Scan for the cell matching the given text and deliver its (X, Y) coordinate at center. 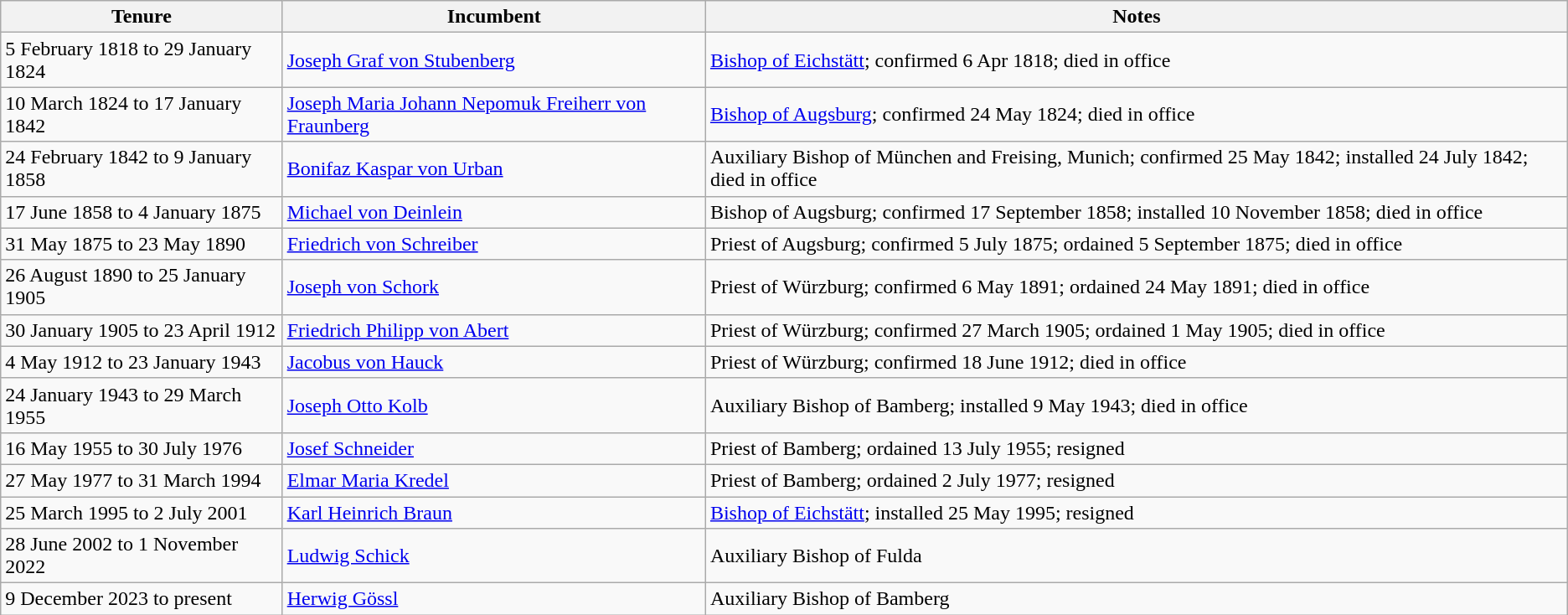
Joseph Otto Kolb (494, 406)
Auxiliary Bishop of Bamberg (1136, 599)
Incumbent (494, 17)
25 March 1995 to 2 July 2001 (142, 512)
Joseph Maria Johann Nepomuk Freiherr von Fraunberg (494, 114)
Michael von Deinlein (494, 212)
28 June 2002 to 1 November 2022 (142, 556)
Karl Heinrich Braun (494, 512)
16 May 1955 to 30 July 1976 (142, 448)
Priest of Bamberg; ordained 13 July 1955; resigned (1136, 448)
Priest of Würzburg; confirmed 6 May 1891; ordained 24 May 1891; died in office (1136, 287)
24 February 1842 to 9 January 1858 (142, 169)
Friedrich Philipp von Abert (494, 330)
31 May 1875 to 23 May 1890 (142, 244)
Josef Schneider (494, 448)
Priest of Würzburg; confirmed 18 June 1912; died in office (1136, 362)
4 May 1912 to 23 January 1943 (142, 362)
Ludwig Schick (494, 556)
30 January 1905 to 23 April 1912 (142, 330)
Bishop of Augsburg; confirmed 17 September 1858; installed 10 November 1858; died in office (1136, 212)
Priest of Augsburg; confirmed 5 July 1875; ordained 5 September 1875; died in office (1136, 244)
Friedrich von Schreiber (494, 244)
Joseph Graf von Stubenberg (494, 60)
Joseph von Schork (494, 287)
10 March 1824 to 17 January 1842 (142, 114)
Bishop of Eichstätt; confirmed 6 Apr 1818; died in office (1136, 60)
26 August 1890 to 25 January 1905 (142, 287)
Bonifaz Kaspar von Urban (494, 169)
Auxiliary Bishop of Fulda (1136, 556)
Notes (1136, 17)
24 January 1943 to 29 March 1955 (142, 406)
Tenure (142, 17)
Bishop of Eichstätt; installed 25 May 1995; resigned (1136, 512)
Auxiliary Bishop of Bamberg; installed 9 May 1943; died in office (1136, 406)
Priest of Bamberg; ordained 2 July 1977; resigned (1136, 480)
5 February 1818 to 29 January 1824 (142, 60)
9 December 2023 to present (142, 599)
Elmar Maria Kredel (494, 480)
17 June 1858 to 4 January 1875 (142, 212)
Herwig Gössl (494, 599)
Jacobus von Hauck (494, 362)
27 May 1977 to 31 March 1994 (142, 480)
Auxiliary Bishop of München and Freising, Munich; confirmed 25 May 1842; installed 24 July 1842; died in office (1136, 169)
Priest of Würzburg; confirmed 27 March 1905; ordained 1 May 1905; died in office (1136, 330)
Bishop of Augsburg; confirmed 24 May 1824; died in office (1136, 114)
